Capture the cell that displays the provided text and extract its [x, y] central coordinate. 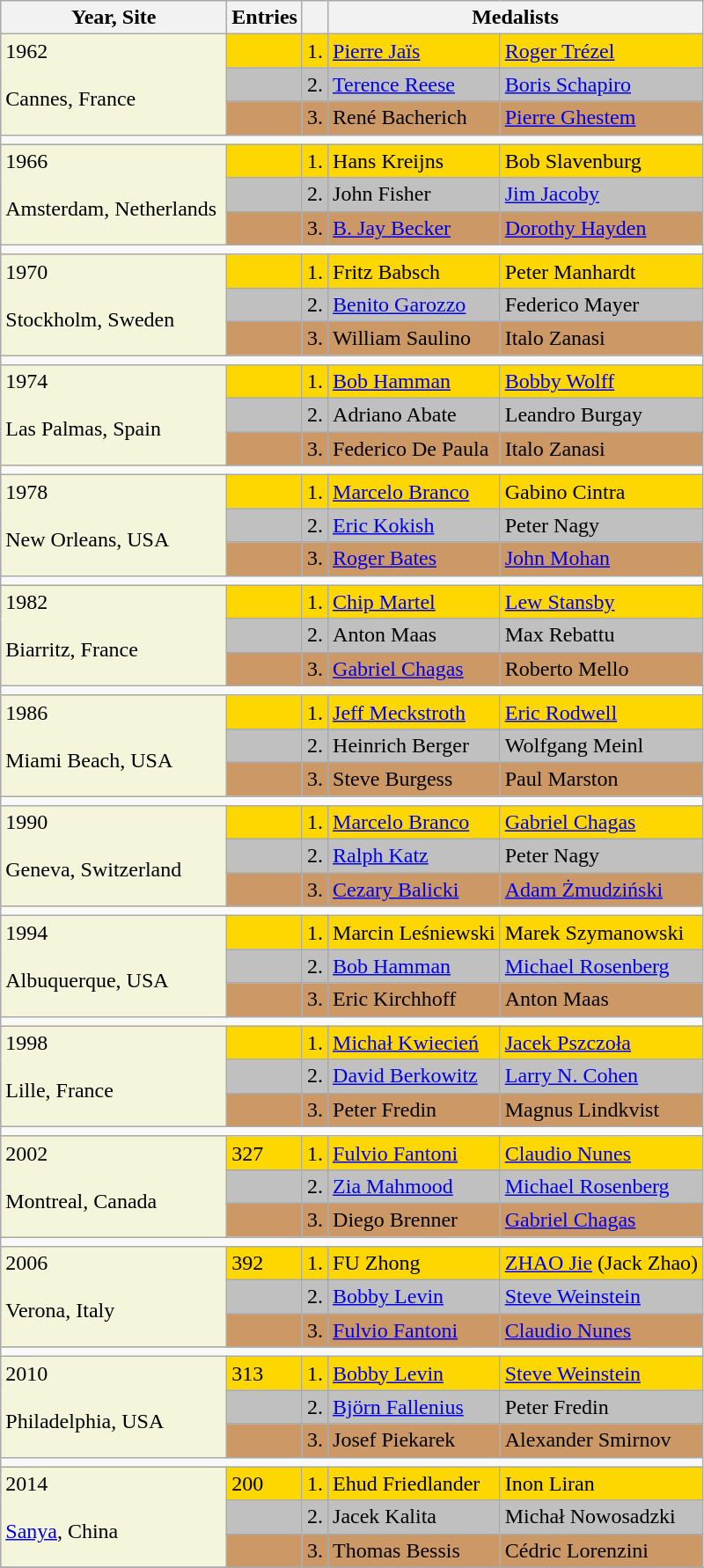
Leandro Burgay [601, 415]
FU Zhong [414, 1264]
Dorothy Hayden [601, 228]
Pierre Ghestem [601, 118]
Ehud Friedlander [414, 1484]
Pierre Jaïs [414, 51]
1990 Geneva, Switzerland [114, 856]
Benito Garozzo [414, 304]
Zia Mahmood [414, 1186]
200 [265, 1484]
2002 Montreal, Canada [114, 1186]
1982 Biarritz, France [114, 635]
René Bacherich [414, 118]
Josef Piekarek [414, 1440]
Boris Schapiro [601, 84]
Larry N. Cohen [601, 1076]
Bob Slavenburg [601, 161]
1974 Las Palmas, Spain [114, 415]
Eric Rodwell [601, 712]
William Saulino [414, 338]
Federico Mayer [601, 304]
313 [265, 1374]
Federico De Paula [414, 449]
Marek Szymanowski [601, 933]
Medalists [516, 18]
Eric Kokish [414, 525]
B. Jay Becker [414, 228]
Gabino Cintra [601, 492]
Marcin Leśniewski [414, 933]
Björn Fallenius [414, 1407]
Michał Nowosadzki [601, 1517]
Magnus Lindkvist [601, 1110]
Roberto Mello [601, 669]
Heinrich Berger [414, 745]
Roger Trézel [601, 51]
1994 Albuquerque, USA [114, 966]
Max Rebattu [601, 635]
Inon Liran [601, 1484]
David Berkowitz [414, 1076]
Cédric Lorenzini [601, 1550]
Lew Stansby [601, 602]
Adriano Abate [414, 415]
2014 Sanya, China [114, 1517]
Entries [265, 18]
Peter Manhardt [601, 271]
392 [265, 1264]
Paul Marston [601, 779]
Adam Żmudziński [601, 890]
Jacek Kalita [414, 1517]
Jacek Pszczoła [601, 1043]
1978 New Orleans, USA [114, 525]
1970 Stockholm, Sweden [114, 304]
Hans Kreijns [414, 161]
2010 Philadelphia, USA [114, 1407]
Alexander Smirnov [601, 1440]
ZHAO Jie (Jack Zhao) [601, 1264]
Year, Site [114, 18]
Steve Burgess [414, 779]
1986 Miami Beach, USA [114, 745]
Chip Martel [414, 602]
Thomas Bessis [414, 1550]
Wolfgang Meinl [601, 745]
Roger Bates [414, 559]
1962 Cannes, France [114, 84]
1966 Amsterdam, Netherlands [114, 194]
Diego Brenner [414, 1220]
John Fisher [414, 194]
327 [265, 1153]
Ralph Katz [414, 856]
Terence Reese [414, 84]
Jeff Meckstroth [414, 712]
Eric Kirchhoff [414, 1000]
Michał Kwiecień [414, 1043]
2006 Verona, Italy [114, 1297]
Bobby Wolff [601, 382]
Cezary Balicki [414, 890]
John Mohan [601, 559]
Jim Jacoby [601, 194]
Fritz Babsch [414, 271]
1998 Lille, France [114, 1076]
